Detect which cell encompasses the target text, then output its [X, Y] center coordinate. 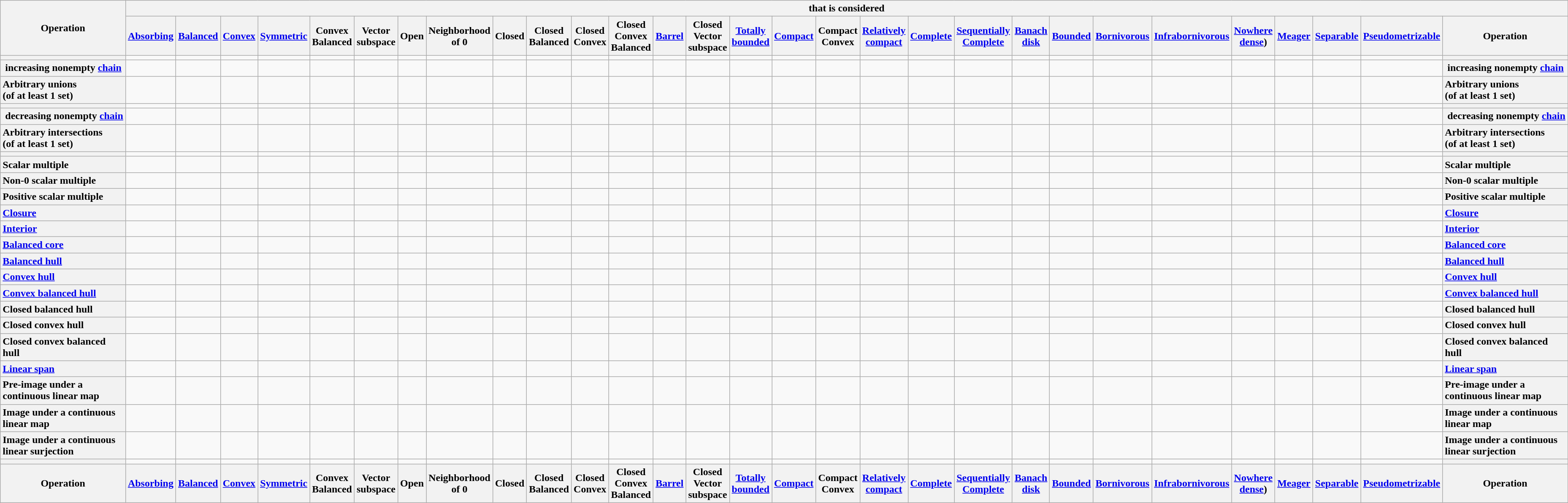
that is considered [847, 8]
